Locate the cell with the specified text and output its [X, Y] center coordinate. 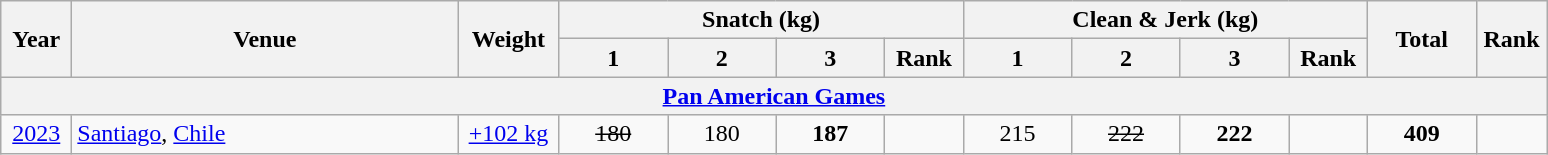
Santiago, Chile [265, 134]
Total [1422, 39]
Pan American Games [774, 96]
215 [1018, 134]
2023 [36, 134]
Clean & Jerk (kg) [1165, 20]
Weight [508, 39]
Year [36, 39]
Venue [265, 39]
187 [830, 134]
Snatch (kg) [761, 20]
+102 kg [508, 134]
409 [1422, 134]
